Search for the cell housing the specified text and yield its [X, Y] center coordinate. 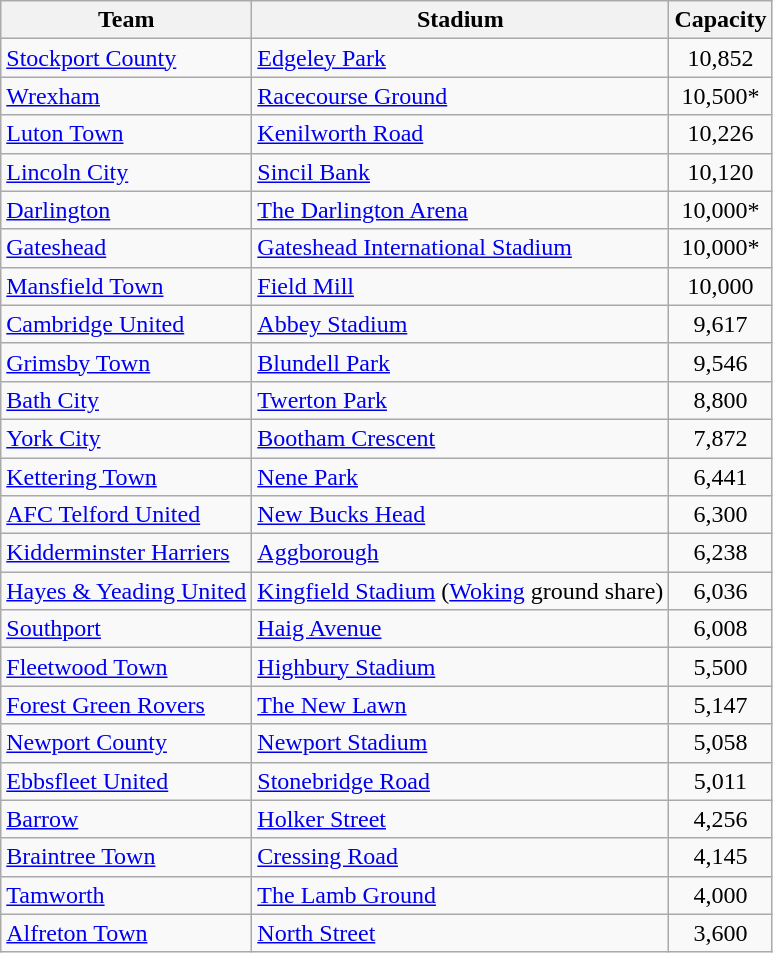
Bath City [126, 400]
5,500 [720, 667]
Nene Park [460, 477]
7,872 [720, 438]
Hayes & Yeading United [126, 591]
The Darlington Arena [460, 210]
5,058 [720, 743]
6,300 [720, 515]
5,147 [720, 705]
Luton Town [126, 134]
6,036 [720, 591]
10,500* [720, 96]
Twerton Park [460, 400]
6,238 [720, 553]
Sincil Bank [460, 172]
4,000 [720, 895]
Team [126, 20]
Cressing Road [460, 857]
The New Lawn [460, 705]
Stonebridge Road [460, 781]
Bootham Crescent [460, 438]
Fleetwood Town [126, 667]
Cambridge United [126, 324]
Gateshead International Stadium [460, 248]
8,800 [720, 400]
Lincoln City [126, 172]
Mansfield Town [126, 286]
Stockport County [126, 58]
5,011 [720, 781]
Racecourse Ground [460, 96]
Abbey Stadium [460, 324]
Capacity [720, 20]
AFC Telford United [126, 515]
Braintree Town [126, 857]
10,226 [720, 134]
Stadium [460, 20]
Barrow [126, 819]
Alfreton Town [126, 933]
Blundell Park [460, 362]
Newport Stadium [460, 743]
10,852 [720, 58]
Newport County [126, 743]
6,441 [720, 477]
10,000 [720, 286]
Tamworth [126, 895]
Kettering Town [126, 477]
Haig Avenue [460, 629]
Wrexham [126, 96]
Kenilworth Road [460, 134]
Kidderminster Harriers [126, 553]
Gateshead [126, 248]
Southport [126, 629]
10,120 [720, 172]
New Bucks Head [460, 515]
Kingfield Stadium (Woking ground share) [460, 591]
North Street [460, 933]
Grimsby Town [126, 362]
York City [126, 438]
Darlington [126, 210]
6,008 [720, 629]
Edgeley Park [460, 58]
9,546 [720, 362]
Forest Green Rovers [126, 705]
Holker Street [460, 819]
Field Mill [460, 286]
The Lamb Ground [460, 895]
4,145 [720, 857]
3,600 [720, 933]
Aggborough [460, 553]
9,617 [720, 324]
Highbury Stadium [460, 667]
4,256 [720, 819]
Ebbsfleet United [126, 781]
